Find where the given text appears and provide that cell's center as (X, Y) coordinate. 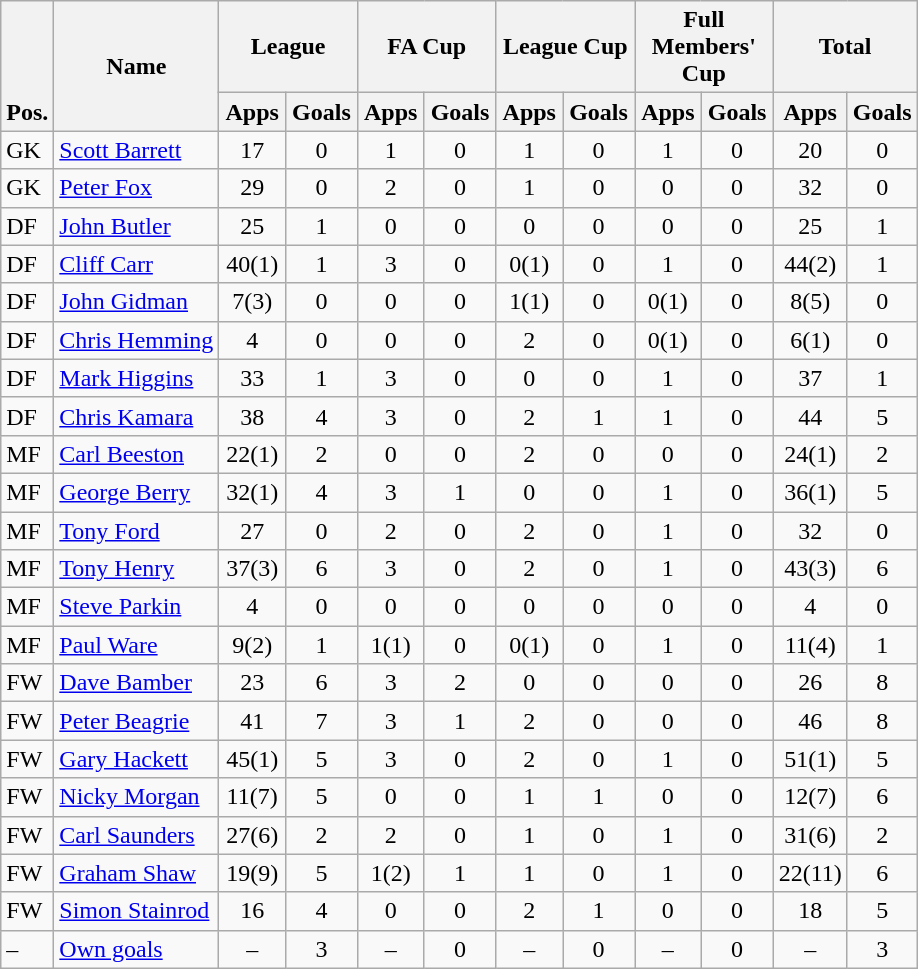
41 (252, 721)
Cliff Carr (136, 264)
44 (810, 416)
Own goals (136, 949)
Total (845, 47)
43(3) (810, 569)
40(1) (252, 264)
33 (252, 378)
Peter Fox (136, 188)
8(5) (810, 302)
Dave Bamber (136, 683)
22(1) (252, 454)
League (288, 47)
37 (810, 378)
John Gidman (136, 302)
Gary Hackett (136, 759)
11(4) (810, 645)
Name (136, 66)
44(2) (810, 264)
6(1) (810, 340)
9(2) (252, 645)
Carl Saunders (136, 835)
Tony Ford (136, 531)
32(1) (252, 492)
7(3) (252, 302)
Paul Ware (136, 645)
Simon Stainrod (136, 911)
Scott Barrett (136, 150)
George Berry (136, 492)
27 (252, 531)
18 (810, 911)
51(1) (810, 759)
League Cup (566, 47)
17 (252, 150)
Steve Parkin (136, 607)
29 (252, 188)
Pos. (28, 66)
46 (810, 721)
26 (810, 683)
36(1) (810, 492)
23 (252, 683)
1(2) (390, 873)
20 (810, 150)
Nicky Morgan (136, 797)
45(1) (252, 759)
24(1) (810, 454)
Chris Kamara (136, 416)
19(9) (252, 873)
16 (252, 911)
Carl Beeston (136, 454)
11(7) (252, 797)
John Butler (136, 226)
22(11) (810, 873)
7 (321, 721)
Graham Shaw (136, 873)
Mark Higgins (136, 378)
Peter Beagrie (136, 721)
38 (252, 416)
FA Cup (426, 47)
Full Members' Cup (704, 47)
37(3) (252, 569)
Chris Hemming (136, 340)
27(6) (252, 835)
12(7) (810, 797)
Tony Henry (136, 569)
31(6) (810, 835)
